Find where the given text appears and provide that cell's center as [X, Y] coordinate. 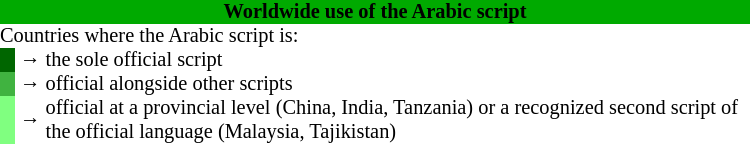
the sole official script [398, 60]
official alongside other scripts [398, 84]
Worldwide use of the Arabic script [375, 12]
official at a provincial level (China, India, Tanzania) or a recognized second script of the official language (Malaysia, Tajikistan) [398, 120]
Countries where the Arabic script is: [375, 36]
